Identify which cell holds the provided text, then report its [X, Y] central coordinate. 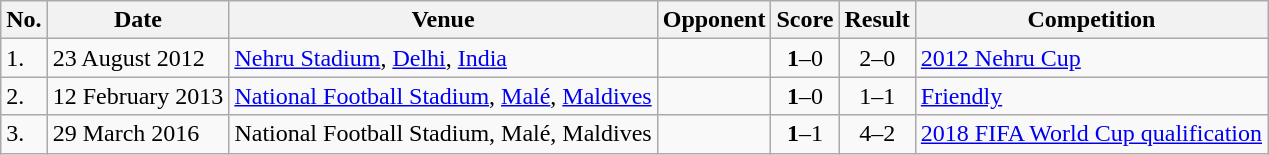
No. [24, 20]
12 February 2013 [138, 96]
Venue [443, 20]
2–0 [877, 58]
1. [24, 58]
Opponent [714, 20]
Friendly [1091, 96]
2012 Nehru Cup [1091, 58]
23 August 2012 [138, 58]
3. [24, 134]
4–2 [877, 134]
Score [805, 20]
Date [138, 20]
2. [24, 96]
2018 FIFA World Cup qualification [1091, 134]
Competition [1091, 20]
Result [877, 20]
Nehru Stadium, Delhi, India [443, 58]
29 March 2016 [138, 134]
